Output the (x, y) coordinate of the center of the cell containing the given text.  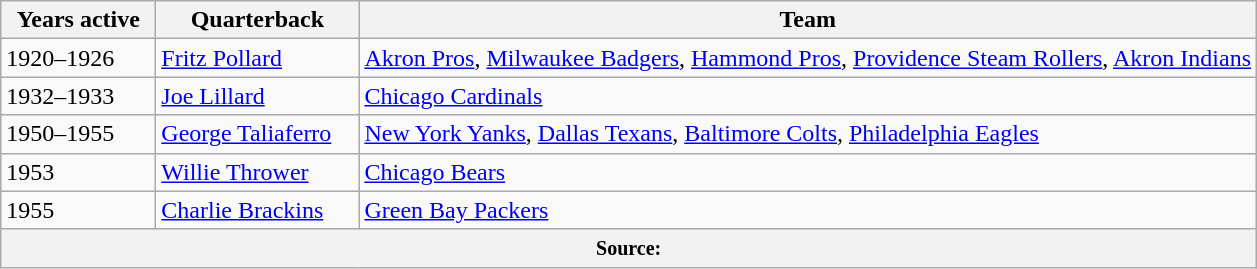
Chicago Bears (808, 172)
1920–1926 (78, 58)
Years active (78, 20)
1953 (78, 172)
Quarterback (258, 20)
Willie Thrower (258, 172)
1950–1955 (78, 134)
Green Bay Packers (808, 210)
George Taliaferro (258, 134)
Joe Lillard (258, 96)
Source: (629, 248)
1955 (78, 210)
Charlie Brackins (258, 210)
1932–1933 (78, 96)
Fritz Pollard (258, 58)
Chicago Cardinals (808, 96)
Akron Pros, Milwaukee Badgers, Hammond Pros, Providence Steam Rollers, Akron Indians (808, 58)
New York Yanks, Dallas Texans, Baltimore Colts, Philadelphia Eagles (808, 134)
Team (808, 20)
